Pinpoint the cell where the given text exists, returning its (x, y) midpoint coordinate. 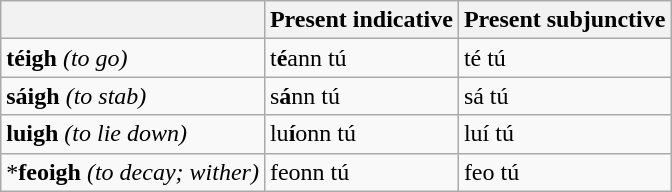
*feoigh (to decay; wither) (133, 172)
Present subjunctive (564, 20)
sá tú (564, 96)
Present indicative (361, 20)
téigh (to go) (133, 58)
feonn tú (361, 172)
té tú (564, 58)
téann tú (361, 58)
sánn tú (361, 96)
luíonn tú (361, 134)
sáigh (to stab) (133, 96)
feo tú (564, 172)
luí tú (564, 134)
luigh (to lie down) (133, 134)
